From the cell containing the given text, extract its center point as (x, y) coordinate. 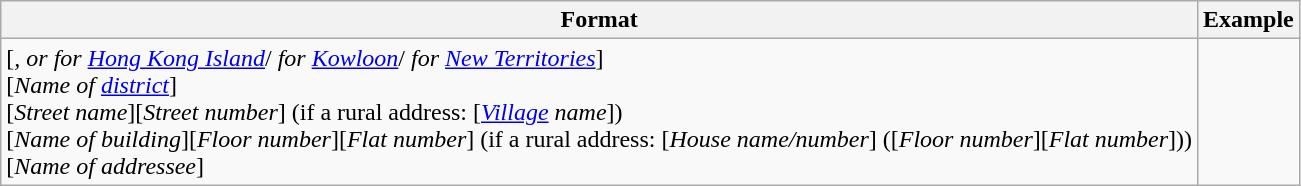
Example (1249, 20)
Format (600, 20)
